Detect which cell encompasses the target text, then output its [X, Y] center coordinate. 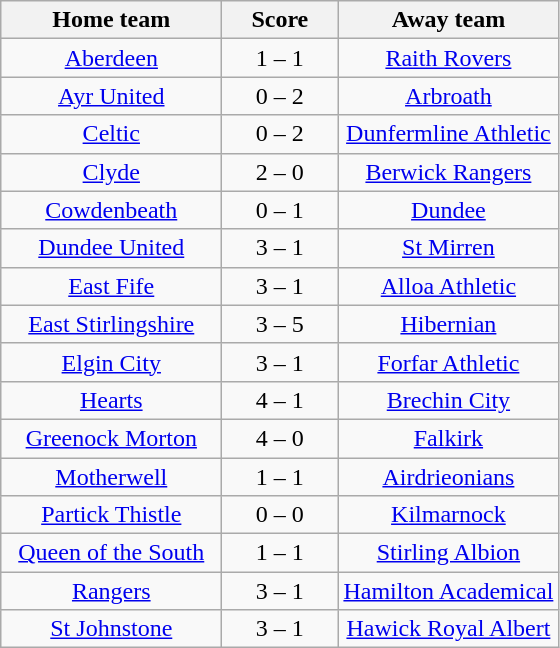
Airdrieonians [448, 477]
Hamilton Academical [448, 591]
Dundee United [112, 248]
Elgin City [112, 362]
Motherwell [112, 477]
Stirling Albion [448, 553]
Clyde [112, 172]
Alloa Athletic [448, 286]
Hawick Royal Albert [448, 629]
Cowdenbeath [112, 210]
Queen of the South [112, 553]
0 – 1 [280, 210]
Brechin City [448, 400]
4 – 1 [280, 400]
Raith Rovers [448, 58]
4 – 0 [280, 438]
Score [280, 20]
East Stirlingshire [112, 324]
East Fife [112, 286]
Rangers [112, 591]
Hearts [112, 400]
2 – 0 [280, 172]
Away team [448, 20]
3 – 5 [280, 324]
Forfar Athletic [448, 362]
Arbroath [448, 96]
Falkirk [448, 438]
Dunfermline Athletic [448, 134]
Greenock Morton [112, 438]
Hibernian [448, 324]
St Mirren [448, 248]
Aberdeen [112, 58]
Berwick Rangers [448, 172]
Home team [112, 20]
Partick Thistle [112, 515]
0 – 0 [280, 515]
Dundee [448, 210]
Ayr United [112, 96]
St Johnstone [112, 629]
Kilmarnock [448, 515]
Celtic [112, 134]
